Pinpoint the cell where the given text exists, returning its (x, y) midpoint coordinate. 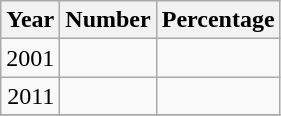
2001 (30, 58)
Percentage (218, 20)
Number (108, 20)
Year (30, 20)
2011 (30, 96)
